Return the (X, Y) coordinate for the center point of the cell that contains the specified text.  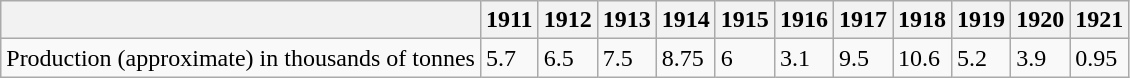
5.7 (509, 58)
1919 (982, 20)
1918 (922, 20)
7.5 (626, 58)
6 (744, 58)
1914 (686, 20)
1912 (568, 20)
9.5 (862, 58)
1915 (744, 20)
Production (approximate) in thousands of tonnes (241, 58)
1917 (862, 20)
3.9 (1040, 58)
10.6 (922, 58)
5.2 (982, 58)
8.75 (686, 58)
1913 (626, 20)
1916 (804, 20)
6.5 (568, 58)
1921 (1100, 20)
1920 (1040, 20)
3.1 (804, 58)
0.95 (1100, 58)
1911 (509, 20)
